Output the [X, Y] coordinate of the center of the cell containing the given text.  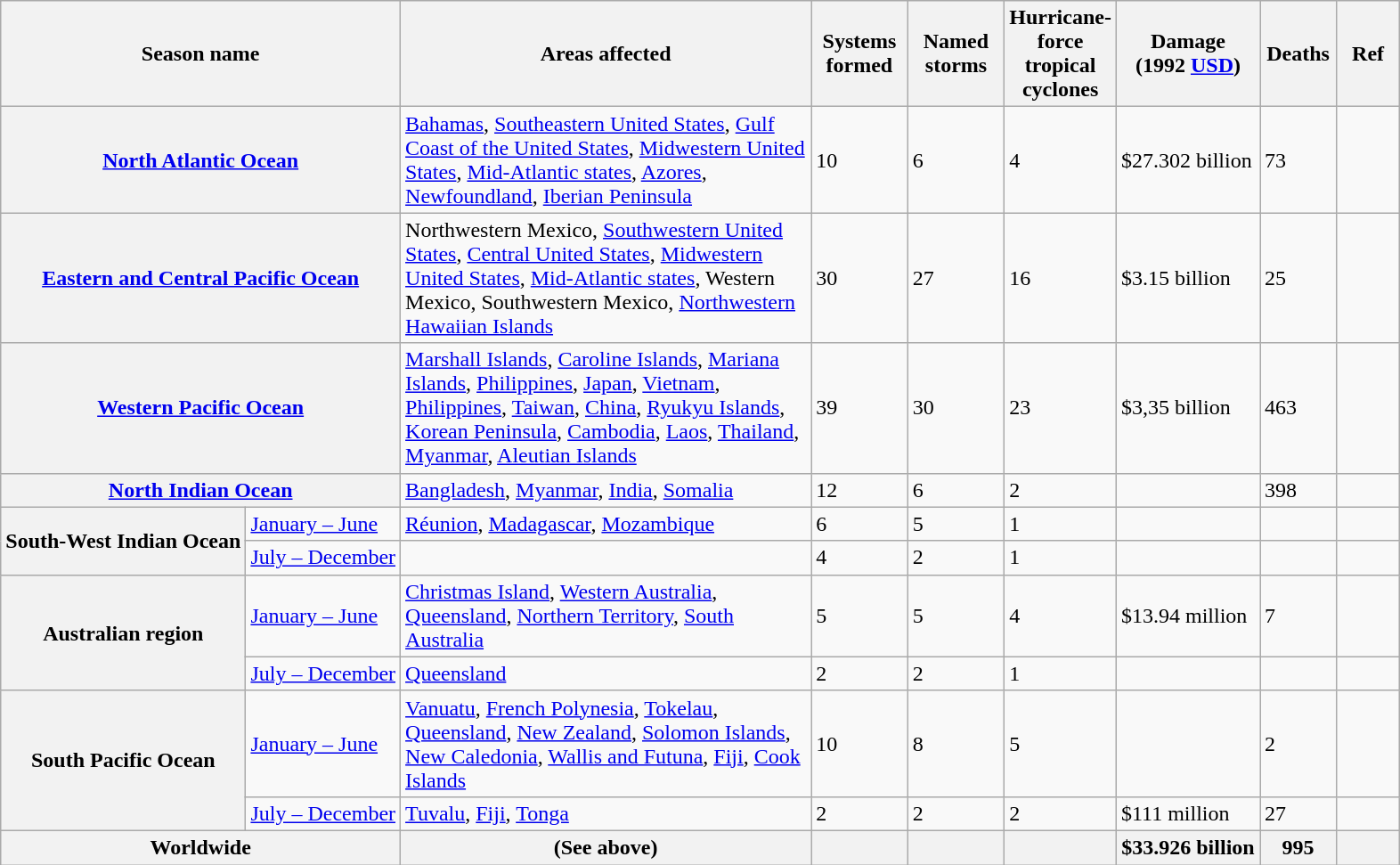
12 [860, 490]
$3,35 billion [1188, 408]
Ref [1368, 53]
Areas affected [606, 53]
$13.94 million [1188, 616]
Christmas Island, Western Australia, Queensland, Northern Territory, South Australia [606, 616]
Réunion, Madagascar, Mozambique [606, 524]
(See above) [606, 847]
39 [860, 408]
25 [1298, 278]
Worldwide [201, 847]
Tuvalu, Fiji, Tonga [606, 813]
Australian region [123, 632]
South-West Indian Ocean [123, 541]
Named storms [956, 53]
Vanuatu, French Polynesia, Tokelau, Queensland, New Zealand, Solomon Islands, New Caledonia, Wallis and Futuna, Fiji, Cook Islands [606, 743]
Damage(1992 USD) [1188, 53]
8 [956, 743]
$33.926 billion [1188, 847]
Queensland [606, 673]
Deaths [1298, 53]
Bangladesh, Myanmar, India, Somalia [606, 490]
Systems formed [860, 53]
16 [1061, 278]
North Atlantic Ocean [201, 160]
Hurricane-forcetropical cyclones [1061, 53]
463 [1298, 408]
Season name [201, 53]
$27.302 billion [1188, 160]
398 [1298, 490]
73 [1298, 160]
23 [1061, 408]
South Pacific Ocean [123, 761]
$111 million [1188, 813]
North Indian Ocean [201, 490]
Eastern and Central Pacific Ocean [201, 278]
Western Pacific Ocean [201, 408]
995 [1298, 847]
$3.15 billion [1188, 278]
7 [1298, 616]
